Search for the cell housing the specified text and yield its (x, y) center coordinate. 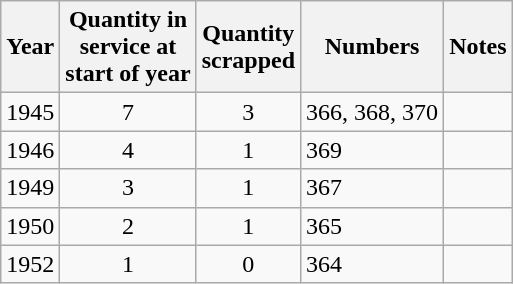
7 (128, 112)
1952 (30, 264)
4 (128, 150)
Year (30, 47)
369 (372, 150)
364 (372, 264)
Notes (478, 47)
Quantity inservice atstart of year (128, 47)
366, 368, 370 (372, 112)
1946 (30, 150)
1949 (30, 188)
367 (372, 188)
1950 (30, 226)
365 (372, 226)
2 (128, 226)
Numbers (372, 47)
0 (248, 264)
Quantityscrapped (248, 47)
1945 (30, 112)
